From the cell containing the given text, extract its center point as [X, Y] coordinate. 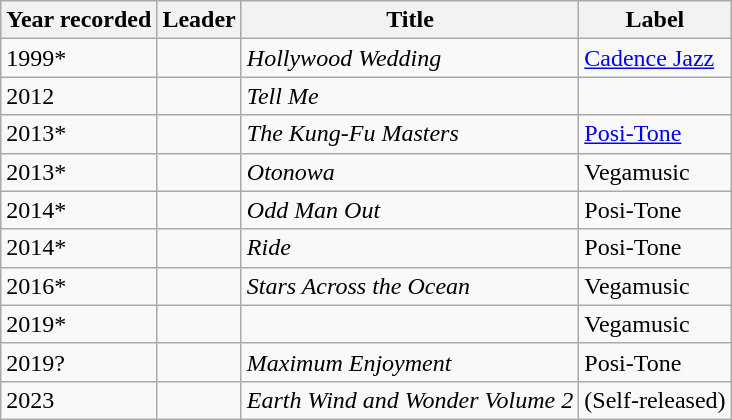
Cadence Jazz [655, 58]
Hollywood Wedding [410, 58]
2012 [79, 96]
Odd Man Out [410, 210]
The Kung-Fu Masters [410, 134]
Label [655, 20]
1999* [79, 58]
2016* [79, 286]
Earth Wind and Wonder Volume 2 [410, 400]
2019* [79, 324]
Ride [410, 248]
Title [410, 20]
2019? [79, 362]
Otonowa [410, 172]
Tell Me [410, 96]
Stars Across the Ocean [410, 286]
(Self-released) [655, 400]
2023 [79, 400]
Maximum Enjoyment [410, 362]
Year recorded [79, 20]
Leader [199, 20]
